Scan for the cell matching the given text and deliver its (x, y) coordinate at center. 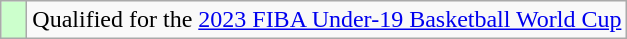
Qualified for the 2023 FIBA Under-19 Basketball World Cup (327, 20)
